Scan for the cell matching the given text and deliver its [X, Y] coordinate at center. 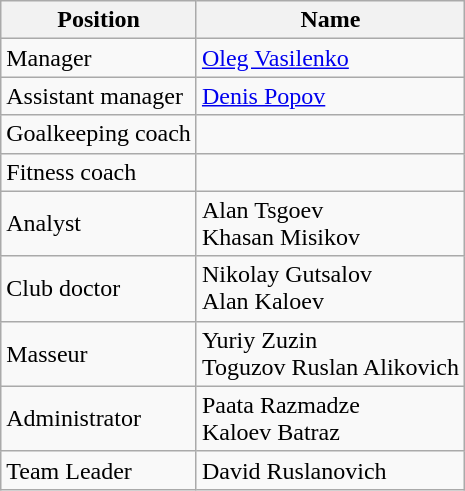
Team Leader [99, 470]
Position [99, 20]
Oleg Vasilenko [330, 58]
Assistant manager [99, 96]
Alan Tsgoev Khasan Misikov [330, 224]
Masseur [99, 354]
Paata Razmadze Kaloev Batraz [330, 418]
David Ruslanovich [330, 470]
Name [330, 20]
Yuriy Zuzin Toguzov Ruslan Alikovich [330, 354]
Club doctor [99, 288]
Analyst [99, 224]
Administrator [99, 418]
Goalkeeping coach [99, 134]
Nikolay Gutsalov Alan Kaloev [330, 288]
Manager [99, 58]
Denis Popov [330, 96]
Fitness coach [99, 172]
